Determine the (x, y) coordinate at the center of the cell enclosing the given text.  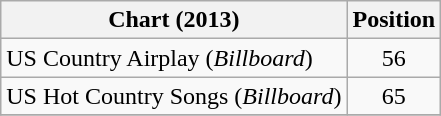
US Country Airplay (Billboard) (174, 58)
Position (394, 20)
65 (394, 96)
56 (394, 58)
US Hot Country Songs (Billboard) (174, 96)
Chart (2013) (174, 20)
